Output the (X, Y) coordinate of the center of the cell containing the given text.  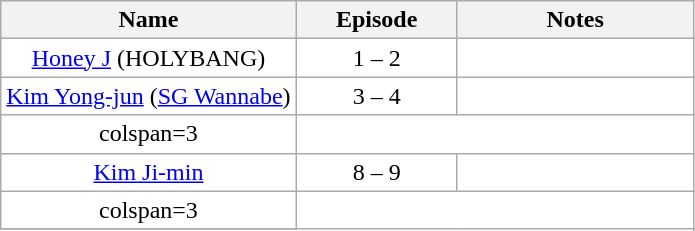
Episode (376, 20)
3 – 4 (376, 96)
Kim Ji-min (148, 172)
Kim Yong-jun (SG Wannabe) (148, 96)
1 – 2 (376, 58)
Honey J (HOLYBANG) (148, 58)
Notes (575, 20)
8 – 9 (376, 172)
Name (148, 20)
